Locate the cell with the specified text and output its (X, Y) center coordinate. 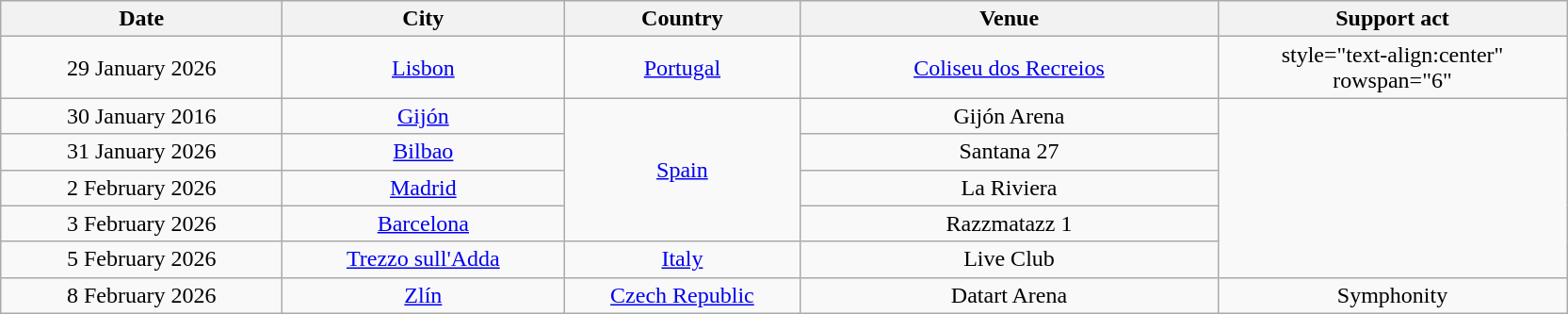
Madrid (424, 188)
Venue (1010, 19)
2 February 2026 (141, 188)
Support act (1392, 19)
5 February 2026 (141, 259)
3 February 2026 (141, 223)
8 February 2026 (141, 295)
Zlín (424, 295)
Gijón Arena (1010, 116)
Datart Arena (1010, 295)
Spain (682, 170)
Coliseu dos Recreios (1010, 68)
style="text-align:center" rowspan="6" (1392, 68)
30 January 2016 (141, 116)
La Riviera (1010, 188)
Country (682, 19)
Razzmatazz 1 (1010, 223)
29 January 2026 (141, 68)
Bilbao (424, 152)
Lisbon (424, 68)
31 January 2026 (141, 152)
Date (141, 19)
Trezzo sull'Adda (424, 259)
Italy (682, 259)
Portugal (682, 68)
Live Club (1010, 259)
Symphonity (1392, 295)
Czech Republic (682, 295)
City (424, 19)
Barcelona (424, 223)
Santana 27 (1010, 152)
Gijón (424, 116)
